Extract the [x, y] coordinate from the center of the cell holding the provided text.  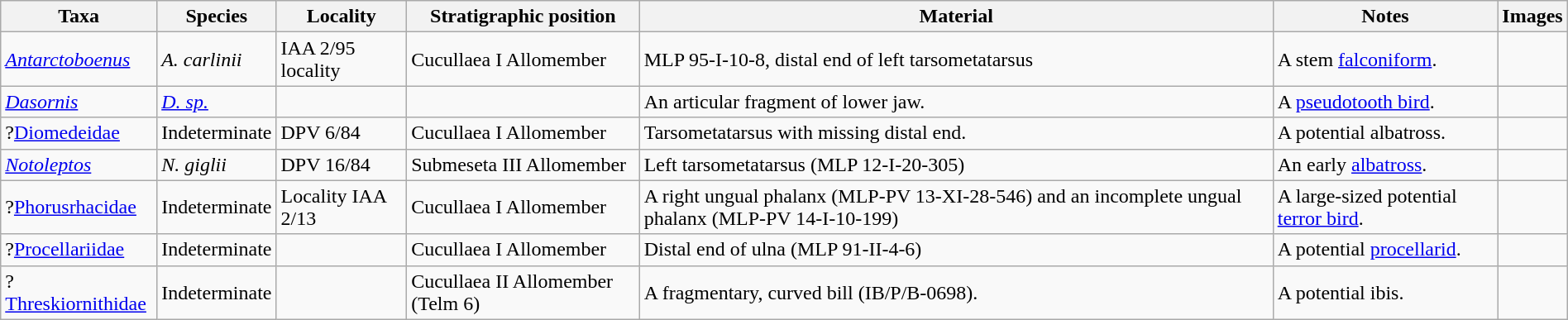
Stratigraphic position [523, 17]
?Procellariidae [79, 250]
Locality [342, 17]
D. sp. [217, 102]
A fragmentary, curved bill (IB/P/B-0698). [956, 293]
Submeseta III Allomember [523, 165]
A right ungual phalanx (MLP-PV 13-XI-28-546) and an incomplete ungual phalanx (MLP-PV 14-I-10-199) [956, 207]
?Diomedeidae [79, 133]
An articular fragment of lower jaw. [956, 102]
A pseudotooth bird. [1385, 102]
Locality IAA 2/13 [342, 207]
Images [1532, 17]
Left tarsometatarsus (MLP 12-I-20-305) [956, 165]
Taxa [79, 17]
An early albatross. [1385, 165]
Species [217, 17]
Distal end of ulna (MLP 91-II-4-6) [956, 250]
?Threskiornithidae [79, 293]
Tarsometatarsus with missing distal end. [956, 133]
A large-sized potential terror bird. [1385, 207]
N. giglii [217, 165]
IAA 2/95 locality [342, 60]
A. carlinii [217, 60]
DPV 16/84 [342, 165]
Dasornis [79, 102]
Notes [1385, 17]
Notoleptos [79, 165]
Material [956, 17]
A potential ibis. [1385, 293]
A potential albatross. [1385, 133]
A stem falconiform. [1385, 60]
A potential procellarid. [1385, 250]
DPV 6/84 [342, 133]
Antarctoboenus [79, 60]
Cucullaea II Allomember (Telm 6) [523, 293]
?Phorusrhacidae [79, 207]
MLP 95-I-10-8, distal end of left tarsometatarsus [956, 60]
